Search for the cell housing the specified text and yield its [X, Y] center coordinate. 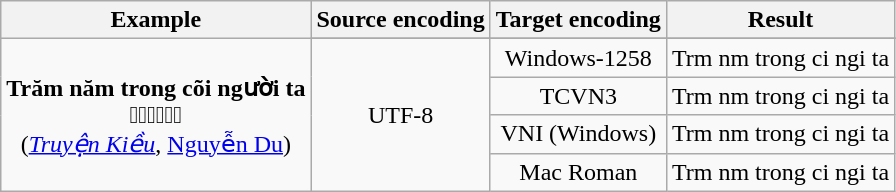
Windows-1258 [578, 58]
Trăm năm trong cõi người ta𤾓𢆥𥪞𡎝𠊛些(Truyện Kiều, Nguyễn Du) [156, 115]
Mac Roman [578, 172]
Example [156, 20]
TCVN3 [578, 96]
Source encoding [400, 20]
Target encoding [578, 20]
VNI (Windows) [578, 134]
Result [780, 20]
UTF-8 [400, 115]
